Provide the [X, Y] coordinate of the cell's center where the given text is located.  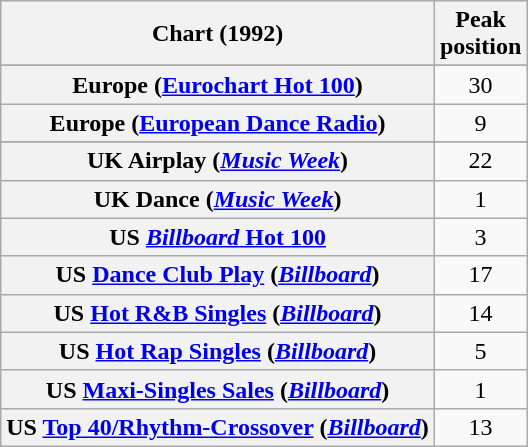
9 [480, 123]
US Top 40/Rhythm-Crossover (Billboard) [218, 427]
US Dance Club Play (Billboard) [218, 275]
22 [480, 161]
US Hot R&B Singles (Billboard) [218, 313]
US Hot Rap Singles (Billboard) [218, 351]
17 [480, 275]
UK Dance (Music Week) [218, 199]
30 [480, 85]
Chart (1992) [218, 34]
Europe (Eurochart Hot 100) [218, 85]
5 [480, 351]
Europe (European Dance Radio) [218, 123]
UK Airplay (Music Week) [218, 161]
US Maxi-Singles Sales (Billboard) [218, 389]
3 [480, 237]
US Billboard Hot 100 [218, 237]
14 [480, 313]
13 [480, 427]
Peakposition [480, 34]
